Determine the [X, Y] coordinate at the center of the cell enclosing the given text.  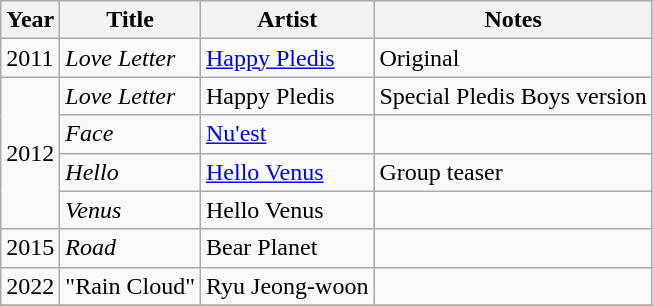
Group teaser [513, 172]
2012 [30, 153]
Title [130, 20]
Road [130, 248]
Notes [513, 20]
Original [513, 58]
Bear Planet [286, 248]
2011 [30, 58]
Special Pledis Boys version [513, 96]
Ryu Jeong-woon [286, 286]
Hello [130, 172]
Nu'est [286, 134]
Year [30, 20]
Artist [286, 20]
2015 [30, 248]
Face [130, 134]
Venus [130, 210]
"Rain Cloud" [130, 286]
2022 [30, 286]
